Capture the cell that displays the provided text and extract its (x, y) central coordinate. 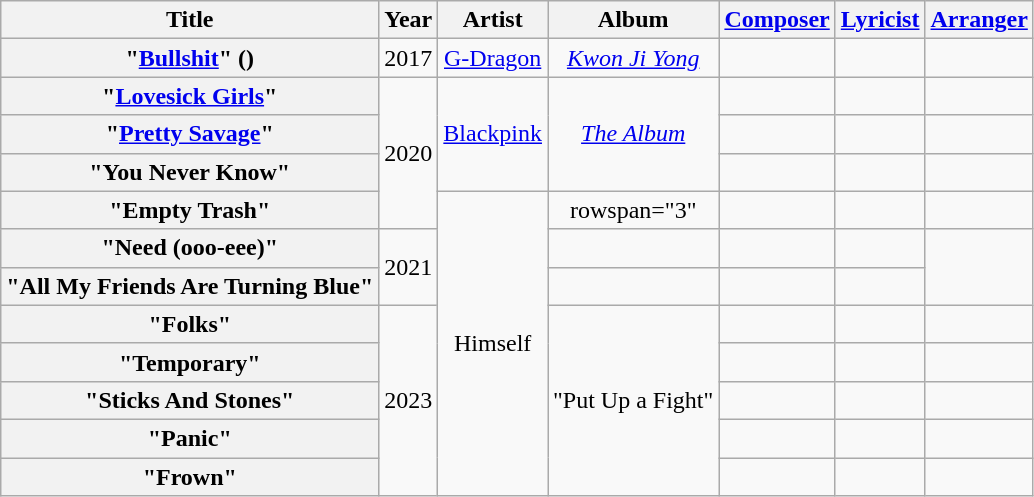
rowspan="3" (634, 210)
"Empty Trash" (190, 210)
Composer (777, 20)
Album (634, 20)
Title (190, 20)
2017 (408, 58)
G-Dragon (493, 58)
"Lovesick Girls" (190, 96)
"All My Friends Are Turning Blue" (190, 286)
Himself (493, 343)
"Bullshit" () (190, 58)
"You Never Know" (190, 172)
Arranger (979, 20)
"Sticks And Stones" (190, 400)
"Put Up a Fight" (634, 400)
Kwon Ji Yong (634, 58)
2023 (408, 400)
The Album (634, 134)
Blackpink (493, 134)
"Frown" (190, 477)
Artist (493, 20)
2020 (408, 153)
2021 (408, 267)
Year (408, 20)
"Panic" (190, 438)
"Need (ooo-eee)" (190, 248)
"Pretty Savage" (190, 134)
"Temporary" (190, 362)
"Folks" (190, 324)
Lyricist (880, 20)
